From the cell containing the given text, extract its center point as (X, Y) coordinate. 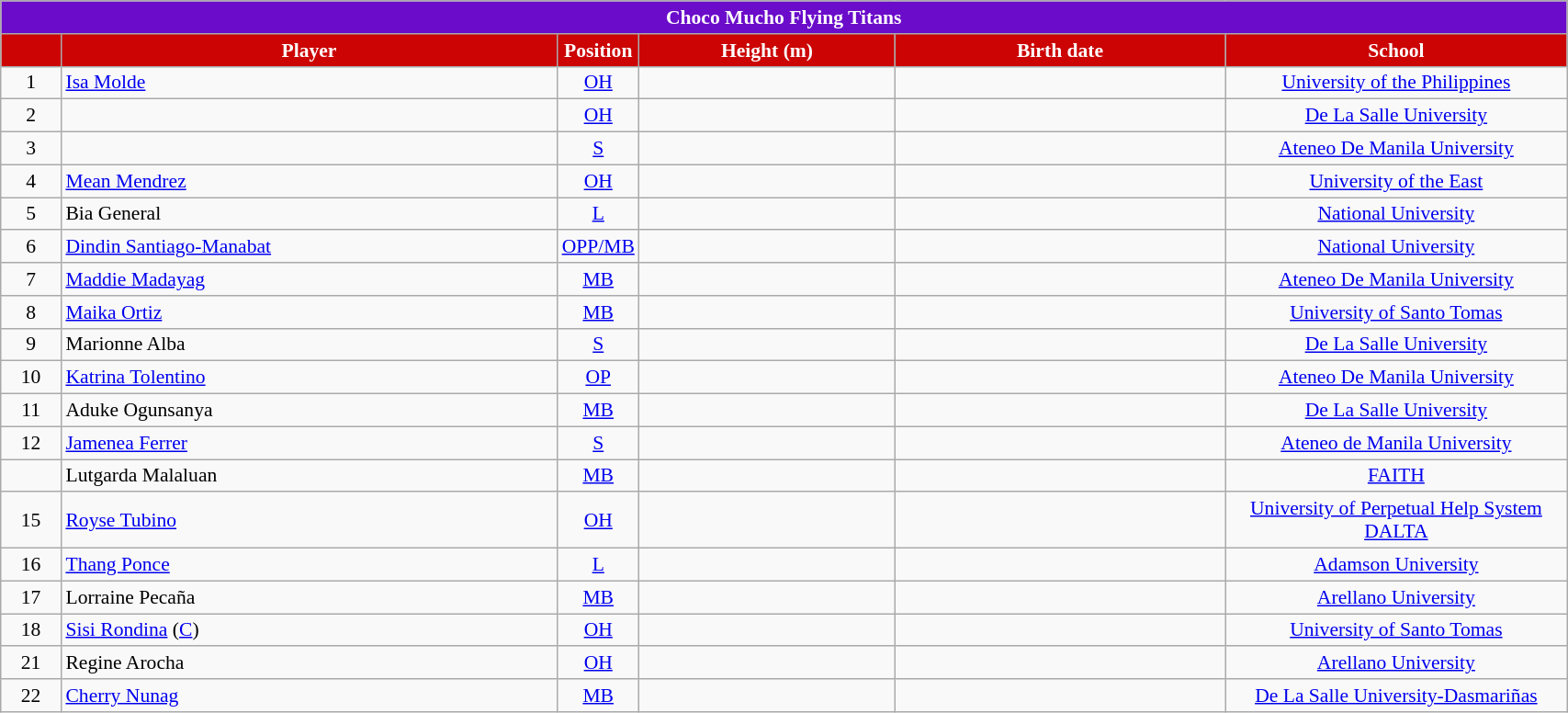
Adamson University (1396, 565)
OP (599, 378)
21 (31, 663)
Position (599, 51)
University of the East (1396, 181)
OPP/MB (599, 247)
6 (31, 247)
Maddie Madayag (309, 279)
Marionne Alba (309, 345)
Lorraine Pecaña (309, 597)
Ateneo de Manila University (1396, 443)
10 (31, 378)
Player (309, 51)
Birth date (1060, 51)
5 (31, 214)
17 (31, 597)
Royse Tubino (309, 520)
15 (31, 520)
16 (31, 565)
Jamenea Ferrer (309, 443)
Maika Ortiz (309, 312)
School (1396, 51)
2 (31, 116)
Regine Arocha (309, 663)
De La Salle University-Dasmariñas (1396, 696)
Dindin Santiago-Manabat (309, 247)
22 (31, 696)
Choco Mucho Flying Titans (784, 17)
11 (31, 411)
4 (31, 181)
Mean Mendrez (309, 181)
Bia General (309, 214)
Height (m) (767, 51)
Sisi Rondina (C) (309, 630)
3 (31, 149)
1 (31, 83)
University of Perpetual Help System DALTA (1396, 520)
Aduke Ogunsanya (309, 411)
18 (31, 630)
Cherry Nunag (309, 696)
Thang Ponce (309, 565)
FAITH (1396, 476)
Lutgarda Malaluan (309, 476)
12 (31, 443)
9 (31, 345)
Katrina Tolentino (309, 378)
University of the Philippines (1396, 83)
7 (31, 279)
Isa Molde (309, 83)
8 (31, 312)
